Output the (X, Y) coordinate of the center of the cell containing the given text.  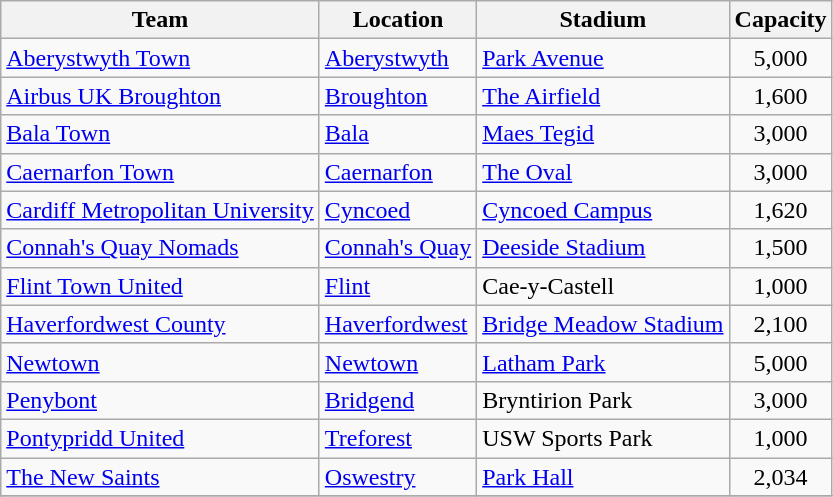
Haverfordwest (398, 324)
Bala Town (160, 134)
Cardiff Metropolitan University (160, 210)
Connah's Quay (398, 248)
Connah's Quay Nomads (160, 248)
Stadium (603, 20)
Pontypridd United (160, 438)
Location (398, 20)
Bryntirion Park (603, 400)
Bala (398, 134)
2,034 (780, 477)
Haverfordwest County (160, 324)
Aberystwyth Town (160, 58)
Aberystwyth (398, 58)
The Oval (603, 172)
2,100 (780, 324)
Cae-y-Castell (603, 286)
Flint (398, 286)
Team (160, 20)
The Airfield (603, 96)
1,620 (780, 210)
Deeside Stadium (603, 248)
Latham Park (603, 362)
Bridge Meadow Stadium (603, 324)
1,600 (780, 96)
Park Avenue (603, 58)
Cyncoed Campus (603, 210)
Penybont (160, 400)
Caernarfon Town (160, 172)
Caernarfon (398, 172)
The New Saints (160, 477)
Treforest (398, 438)
Oswestry (398, 477)
Flint Town United (160, 286)
Cyncoed (398, 210)
Capacity (780, 20)
Airbus UK Broughton (160, 96)
USW Sports Park (603, 438)
1,500 (780, 248)
Park Hall (603, 477)
Bridgend (398, 400)
Broughton (398, 96)
Maes Tegid (603, 134)
